Return [X, Y] of the center of cell containing provided text 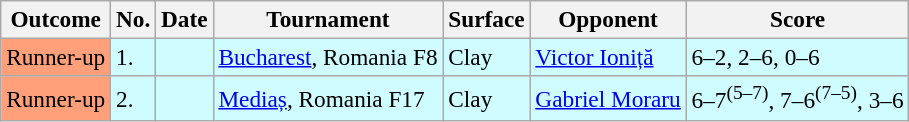
6–2, 2–6, 0–6 [798, 57]
Tournament [328, 19]
Opponent [608, 19]
Outcome [56, 19]
6–7(5–7), 7–6(7–5), 3–6 [798, 98]
No. [134, 19]
Surface [486, 19]
Score [798, 19]
Mediaș, Romania F17 [328, 98]
Date [184, 19]
1. [134, 57]
Gabriel Moraru [608, 98]
2. [134, 98]
Victor Ioniță [608, 57]
Bucharest, Romania F8 [328, 57]
